Extract the (X, Y) coordinate from the center of the cell holding the provided text.  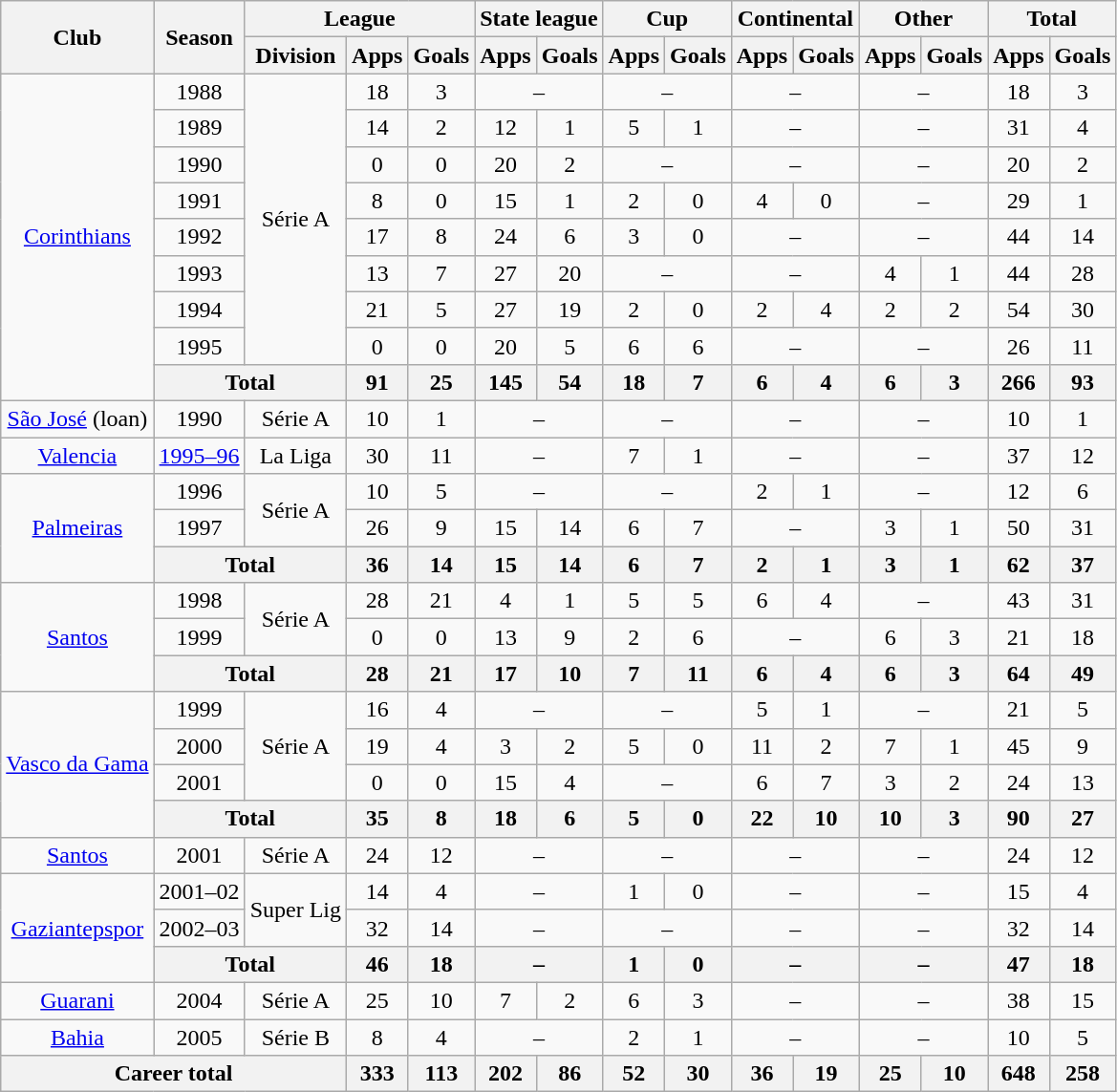
45 (1019, 746)
Série B (295, 1037)
League (359, 19)
Club (77, 37)
2001–02 (199, 891)
State league (539, 19)
43 (1019, 601)
Cup (667, 19)
49 (1083, 674)
333 (377, 1074)
Valencia (77, 456)
258 (1083, 1074)
Super Lig (295, 910)
64 (1019, 674)
1989 (199, 128)
16 (377, 710)
29 (1019, 201)
1993 (199, 273)
Gaziantepspor (77, 928)
1997 (199, 528)
202 (505, 1074)
Corinthians (77, 237)
1991 (199, 201)
62 (1019, 565)
1995 (199, 346)
Guarani (77, 1000)
1995–96 (199, 456)
1996 (199, 492)
35 (377, 819)
22 (762, 819)
La Liga (295, 456)
2005 (199, 1037)
Career total (174, 1074)
Vasco da Gama (77, 764)
2000 (199, 746)
90 (1019, 819)
50 (1019, 528)
52 (634, 1074)
Other (923, 19)
47 (1019, 964)
São José (loan) (77, 418)
1998 (199, 601)
1988 (199, 92)
Palmeiras (77, 528)
Continental (795, 19)
648 (1019, 1074)
93 (1083, 382)
Bahia (77, 1037)
1992 (199, 237)
2002–03 (199, 928)
86 (569, 1074)
1994 (199, 310)
46 (377, 964)
Season (199, 37)
145 (505, 382)
2004 (199, 1000)
266 (1019, 382)
Division (295, 55)
91 (377, 382)
38 (1019, 1000)
113 (441, 1074)
